Capture the cell that displays the provided text and extract its [X, Y] central coordinate. 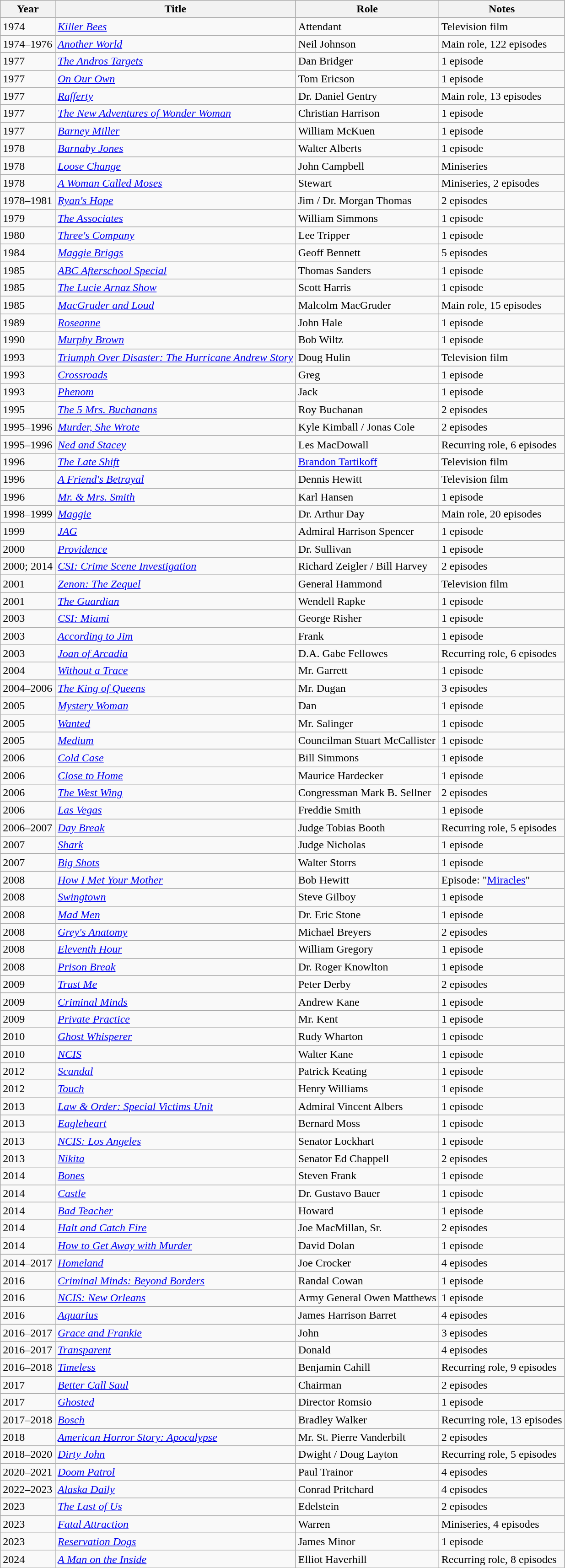
Criminal Minds: Beyond Borders [175, 1280]
CSI: Miami [175, 619]
Roy Buchanan [367, 410]
Warren [367, 1524]
NCIS: Los Angeles [175, 1141]
Dr. Roger Knowlton [367, 967]
JAG [175, 532]
Joe Crocker [367, 1263]
Walter Storrs [367, 862]
Freddie Smith [367, 810]
Councilman Stuart McCallister [367, 740]
Phenom [175, 392]
Richard Zeigler / Bill Harvey [367, 566]
Wendell Rapke [367, 601]
Miniseries, 2 episodes [501, 183]
Murphy Brown [175, 340]
NCIS: New Orleans [175, 1298]
Murder, She Wrote [175, 427]
Main role, 13 episodes [501, 96]
Senator Ed Chappell [367, 1158]
Loose Change [175, 166]
Fatal Attraction [175, 1524]
Homeland [175, 1263]
Recurring role, 9 episodes [501, 1368]
Without a Trace [175, 671]
Private Practice [175, 1019]
Recurring role, 8 episodes [501, 1559]
William Simmons [367, 218]
How to Get Away with Murder [175, 1245]
Year [28, 9]
ABC Afterschool Special [175, 270]
Miniseries [501, 166]
The Lucie Arnaz Show [175, 288]
Benjamin Cahill [367, 1368]
Mr. Salinger [367, 723]
Ghost Whisperer [175, 1036]
Scott Harris [367, 288]
1995 [28, 410]
Alaska Daily [175, 1489]
Law & Order: Special Victims Unit [175, 1106]
Timeless [175, 1368]
Mr. Garrett [367, 671]
2000 [28, 549]
Grace and Frankie [175, 1333]
Dr. Gustavo Bauer [367, 1193]
Better Call Saul [175, 1385]
Shark [175, 845]
Judge Nicholas [367, 845]
Las Vegas [175, 810]
Dennis Hewitt [367, 479]
Maurice Hardecker [367, 776]
Jim / Dr. Morgan Thomas [367, 200]
1980 [28, 236]
A Man on the Inside [175, 1559]
Miniseries, 4 episodes [501, 1524]
Kyle Kimball / Jonas Cole [367, 427]
2018 [28, 1437]
Killer Bees [175, 27]
2022–2023 [28, 1489]
Big Shots [175, 862]
Ned and Stacey [175, 444]
General Hammond [367, 584]
According to Jim [175, 636]
Medium [175, 740]
2014–2017 [28, 1263]
Geoff Bennett [367, 253]
The Late Shift [175, 462]
NCIS [175, 1054]
Bernard Moss [367, 1124]
Zenon: The Zequel [175, 584]
2016–2018 [28, 1368]
A Friend's Betrayal [175, 479]
Joe MacMillan, Sr. [367, 1228]
Doom Patrol [175, 1472]
Ryan's Hope [175, 200]
Day Break [175, 828]
Paul Trainor [367, 1472]
Henry Williams [367, 1089]
Michael Breyers [367, 932]
1990 [28, 340]
1999 [28, 532]
Castle [175, 1193]
Mr. Kent [367, 1019]
Ghosted [175, 1402]
2024 [28, 1559]
Mystery Woman [175, 706]
Scandal [175, 1072]
Chairman [367, 1385]
The Associates [175, 218]
James Harrison Barret [367, 1315]
2000; 2014 [28, 566]
Peter Derby [367, 984]
Main role, 20 episodes [501, 514]
Senator Lockhart [367, 1141]
Three's Company [175, 236]
Dirty John [175, 1455]
1978–1981 [28, 200]
Notes [501, 9]
Maggie [175, 514]
John Hale [367, 323]
Les MacDowall [367, 444]
Transparent [175, 1350]
Touch [175, 1089]
On Our Own [175, 79]
Barnaby Jones [175, 148]
5 episodes [501, 253]
The Guardian [175, 601]
Mr. & Mrs. Smith [175, 496]
Barney Miller [175, 131]
Swingtown [175, 897]
Bad Teacher [175, 1211]
Howard [367, 1211]
Wanted [175, 723]
Trust Me [175, 984]
Elliot Haverhill [367, 1559]
D.A. Gabe Fellowes [367, 653]
The King of Queens [175, 688]
Mad Men [175, 915]
Neil Johnson [367, 44]
Bob Wiltz [367, 340]
Dan Bridger [367, 61]
Judge Tobias Booth [367, 828]
2020–2021 [28, 1472]
Stewart [367, 183]
Dwight / Doug Layton [367, 1455]
Aquarius [175, 1315]
Dan [367, 706]
Donald [367, 1350]
Malcolm MacGruder [367, 305]
Bosch [175, 1420]
Eagleheart [175, 1124]
Doug Hulin [367, 357]
Tom Ericson [367, 79]
1989 [28, 323]
Rudy Wharton [367, 1036]
1998–1999 [28, 514]
John Campbell [367, 166]
2004 [28, 671]
Role [367, 9]
Reservation Dogs [175, 1541]
Roseanne [175, 323]
Main role, 122 episodes [501, 44]
Dr. Daniel Gentry [367, 96]
Edelstein [367, 1507]
The Andros Targets [175, 61]
A Woman Called Moses [175, 183]
Joan of Arcadia [175, 653]
Providence [175, 549]
Attendant [367, 27]
Dr. Eric Stone [367, 915]
Bones [175, 1176]
Bill Simmons [367, 758]
Prison Break [175, 967]
2017–2018 [28, 1420]
Greg [367, 375]
Mr. St. Pierre Vanderbilt [367, 1437]
Nikita [175, 1158]
CSI: Crime Scene Investigation [175, 566]
Maggie Briggs [175, 253]
Karl Hansen [367, 496]
Jack [367, 392]
Army General Owen Matthews [367, 1298]
The 5 Mrs. Buchanans [175, 410]
Director Romsio [367, 1402]
Steven Frank [367, 1176]
William Gregory [367, 949]
Congressman Mark B. Sellner [367, 793]
Mr. Dugan [367, 688]
Dr. Sullivan [367, 549]
Episode: "Miracles" [501, 880]
The Last of Us [175, 1507]
2004–2006 [28, 688]
MacGruder and Loud [175, 305]
Frank [367, 636]
David Dolan [367, 1245]
Admiral Vincent Albers [367, 1106]
Close to Home [175, 776]
Randal Cowan [367, 1280]
1974 [28, 27]
How I Met Your Mother [175, 880]
Admiral Harrison Spencer [367, 532]
Title [175, 9]
Recurring role, 13 episodes [501, 1420]
1984 [28, 253]
American Horror Story: Apocalypse [175, 1437]
Walter Kane [367, 1054]
2018–2020 [28, 1455]
James Minor [367, 1541]
The New Adventures of Wonder Woman [175, 113]
Andrew Kane [367, 1002]
Another World [175, 44]
Criminal Minds [175, 1002]
Eleventh Hour [175, 949]
2006–2007 [28, 828]
Main role, 15 episodes [501, 305]
Brandon Tartikoff [367, 462]
Grey's Anatomy [175, 932]
George Risher [367, 619]
Triumph Over Disaster: The Hurricane Andrew Story [175, 357]
Bob Hewitt [367, 880]
Patrick Keating [367, 1072]
Dr. Arthur Day [367, 514]
1979 [28, 218]
The West Wing [175, 793]
Steve Gilboy [367, 897]
William McKuen [367, 131]
Crossroads [175, 375]
Lee Tripper [367, 236]
1974–1976 [28, 44]
Thomas Sanders [367, 270]
Cold Case [175, 758]
Walter Alberts [367, 148]
John [367, 1333]
Bradley Walker [367, 1420]
Rafferty [175, 96]
Christian Harrison [367, 113]
Conrad Pritchard [367, 1489]
Halt and Catch Fire [175, 1228]
